Extract the (x, y) coordinate from the center of the cell holding the provided text.  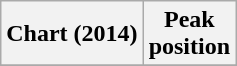
Peakposition (189, 34)
Chart (2014) (72, 34)
